Return [X, Y] of the center of cell containing provided text 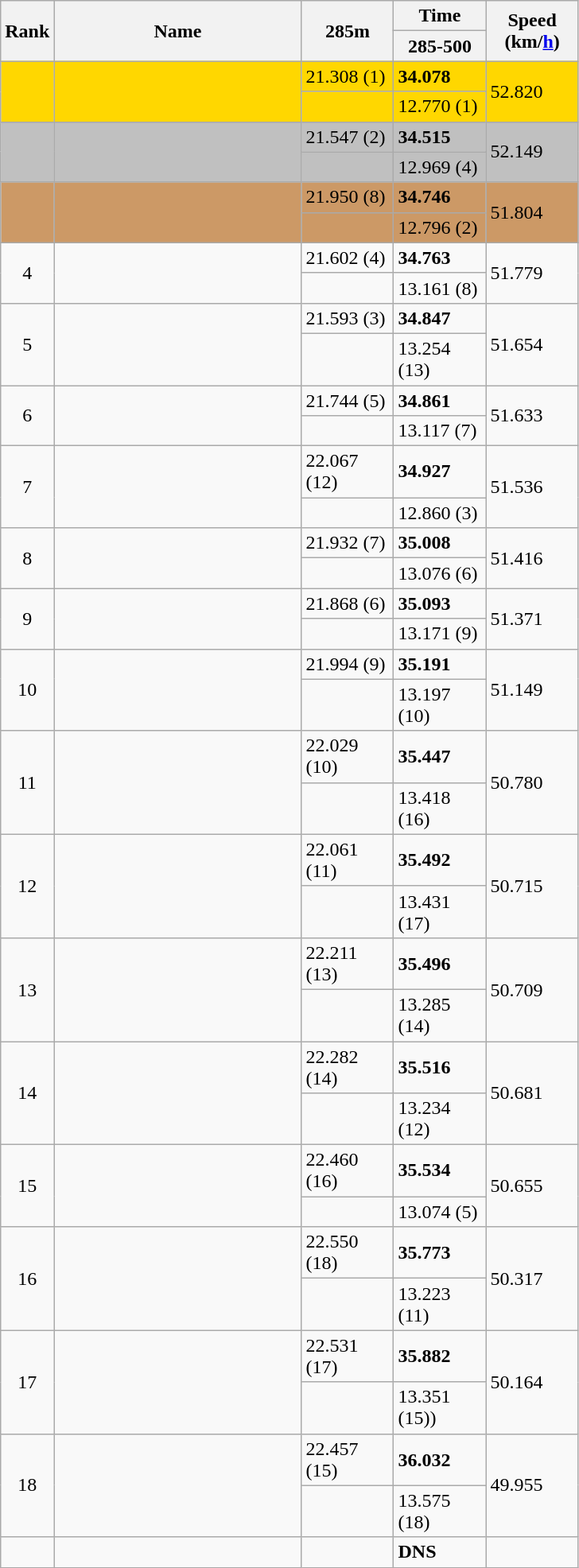
50.709 [532, 989]
22.550 (18) [348, 1253]
50.681 [532, 1093]
51.536 [532, 487]
12.969 (4) [440, 167]
50.317 [532, 1279]
22.061 (11) [348, 860]
35.773 [440, 1253]
21.593 (3) [348, 318]
12.796 (2) [440, 227]
6 [27, 415]
15 [27, 1186]
13 [27, 989]
21.868 (6) [348, 604]
Rank [27, 31]
13.074 (5) [440, 1212]
8 [27, 558]
35.534 [440, 1170]
22.531 (17) [348, 1356]
13.431 (17) [440, 911]
34.927 [440, 472]
13.575 (18) [440, 1511]
21.950 (8) [348, 197]
35.093 [440, 604]
22.211 (13) [348, 964]
51.371 [532, 619]
12.770 (1) [440, 107]
34.763 [440, 258]
34.847 [440, 318]
50.780 [532, 782]
35.516 [440, 1067]
9 [27, 619]
13.161 (8) [440, 288]
35.882 [440, 1356]
51.633 [532, 415]
22.067 (12) [348, 472]
11 [27, 782]
51.804 [532, 212]
22.029 (10) [348, 757]
13.234 (12) [440, 1120]
22.282 (14) [348, 1067]
21.547 (2) [348, 137]
21.994 (9) [348, 664]
35.492 [440, 860]
13.223 (11) [440, 1304]
Speed(km/h) [532, 31]
13.117 (7) [440, 431]
5 [27, 343]
285m [348, 31]
34.861 [440, 400]
52.149 [532, 152]
22.460 (16) [348, 1170]
21.932 (7) [348, 543]
21.308 (1) [348, 76]
50.715 [532, 886]
13.076 (6) [440, 573]
13.171 (9) [440, 634]
51.149 [532, 690]
34.746 [440, 197]
12.860 (3) [440, 513]
21.744 (5) [348, 400]
285-500 [440, 46]
13.418 (16) [440, 808]
49.955 [532, 1485]
12 [27, 886]
36.032 [440, 1460]
34.078 [440, 76]
Name [178, 31]
35.447 [440, 757]
21.602 (4) [348, 258]
50.164 [532, 1382]
16 [27, 1279]
4 [27, 273]
34.515 [440, 137]
13.285 (14) [440, 1015]
51.416 [532, 558]
18 [27, 1485]
52.820 [532, 91]
10 [27, 690]
DNS [440, 1552]
35.191 [440, 664]
50.655 [532, 1186]
13.197 (10) [440, 704]
Time [440, 16]
17 [27, 1382]
7 [27, 487]
13.254 (13) [440, 359]
35.008 [440, 543]
13.351 (15)) [440, 1407]
51.654 [532, 343]
51.779 [532, 273]
22.457 (15) [348, 1460]
35.496 [440, 964]
14 [27, 1093]
